Detect which cell encompasses the target text, then output its [X, Y] center coordinate. 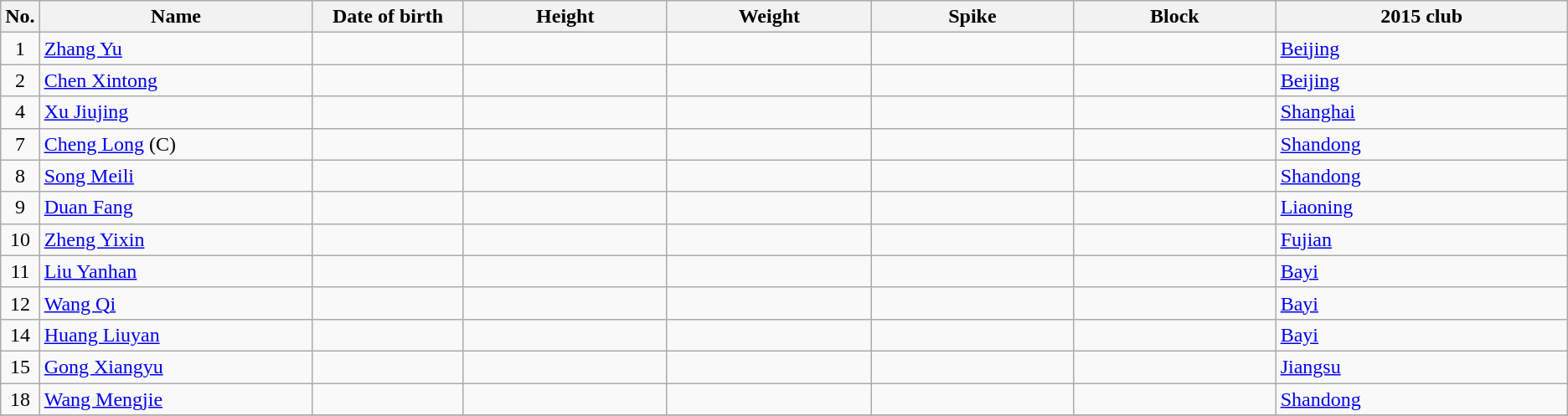
Wang Mengjie [176, 399]
Height [565, 17]
10 [20, 239]
Zhang Yu [176, 49]
7 [20, 144]
Gong Xiangyu [176, 367]
Spike [972, 17]
11 [20, 271]
4 [20, 112]
14 [20, 335]
2015 club [1421, 17]
12 [20, 303]
8 [20, 176]
Duan Fang [176, 208]
Cheng Long (C) [176, 144]
Zheng Yixin [176, 239]
Block [1175, 17]
Chen Xintong [176, 80]
Liu Yanhan [176, 271]
Weight [769, 17]
1 [20, 49]
9 [20, 208]
No. [20, 17]
18 [20, 399]
Shanghai [1421, 112]
15 [20, 367]
Xu Jiujing [176, 112]
Name [176, 17]
Fujian [1421, 239]
Jiangsu [1421, 367]
Date of birth [388, 17]
Huang Liuyan [176, 335]
2 [20, 80]
Liaoning [1421, 208]
Song Meili [176, 176]
Wang Qi [176, 303]
